Locate the cell with the specified text and output its (X, Y) center coordinate. 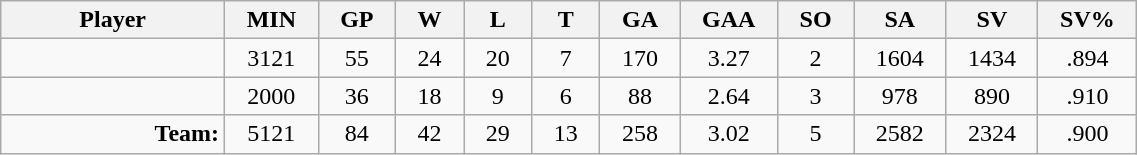
.894 (1088, 58)
.910 (1088, 96)
MIN (272, 20)
42 (430, 134)
170 (640, 58)
55 (356, 58)
7 (566, 58)
88 (640, 96)
2 (816, 58)
2582 (900, 134)
3121 (272, 58)
5 (816, 134)
20 (498, 58)
258 (640, 134)
1434 (992, 58)
2000 (272, 96)
L (498, 20)
Team: (113, 134)
GP (356, 20)
5121 (272, 134)
T (566, 20)
24 (430, 58)
GAA (728, 20)
2324 (992, 134)
3.27 (728, 58)
3.02 (728, 134)
W (430, 20)
.900 (1088, 134)
2.64 (728, 96)
84 (356, 134)
6 (566, 96)
9 (498, 96)
36 (356, 96)
SV% (1088, 20)
1604 (900, 58)
3 (816, 96)
18 (430, 96)
978 (900, 96)
Player (113, 20)
SA (900, 20)
SV (992, 20)
13 (566, 134)
890 (992, 96)
29 (498, 134)
SO (816, 20)
GA (640, 20)
